Scan for the cell matching the given text and deliver its (X, Y) coordinate at center. 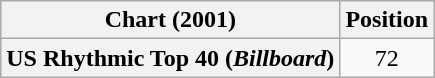
Position (387, 20)
US Rhythmic Top 40 (Billboard) (170, 58)
72 (387, 58)
Chart (2001) (170, 20)
